Determine the (X, Y) coordinate at the center of the cell enclosing the given text.  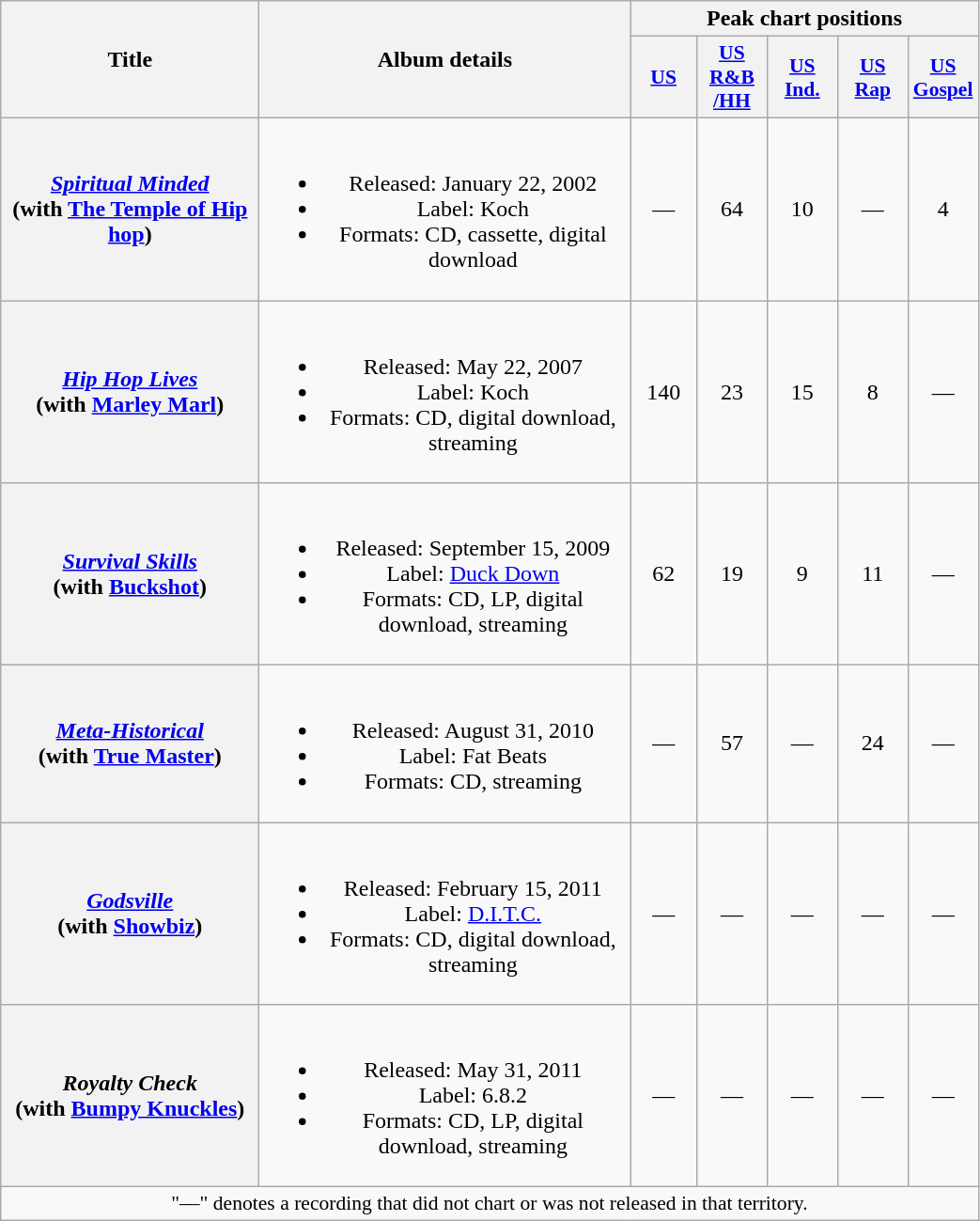
62 (663, 574)
Title (130, 60)
Released: May 22, 2007Label: KochFormats: CD, digital download, streaming (445, 392)
US Ind. (802, 77)
Peak chart positions (804, 19)
8 (872, 392)
23 (731, 392)
Survival Skills(with Buckshot) (130, 574)
US (663, 77)
US Rap (872, 77)
9 (802, 574)
10 (802, 209)
11 (872, 574)
19 (731, 574)
64 (731, 209)
"—" denotes a recording that did not chart or was not released in that territory. (490, 1204)
Released: September 15, 2009Label: Duck DownFormats: CD, LP, digital download, streaming (445, 574)
Royalty Check(with Bumpy Knuckles) (130, 1096)
Spiritual Minded(with The Temple of Hip hop) (130, 209)
Released: August 31, 2010Label: Fat BeatsFormats: CD, streaming (445, 744)
Released: February 15, 2011Label: D.I.T.C.Formats: CD, digital download, streaming (445, 914)
Hip Hop Lives(with Marley Marl) (130, 392)
140 (663, 392)
Godsville(with Showbiz) (130, 914)
USR&B/HH (731, 77)
15 (802, 392)
24 (872, 744)
US Gospel (943, 77)
Meta-Historical(with True Master) (130, 744)
57 (731, 744)
4 (943, 209)
Released: May 31, 2011Label: 6.8.2Formats: CD, LP, digital download, streaming (445, 1096)
Album details (445, 60)
Released: January 22, 2002Label: KochFormats: CD, cassette, digital download (445, 209)
